Output the (X, Y) coordinate of the center of the cell containing the given text.  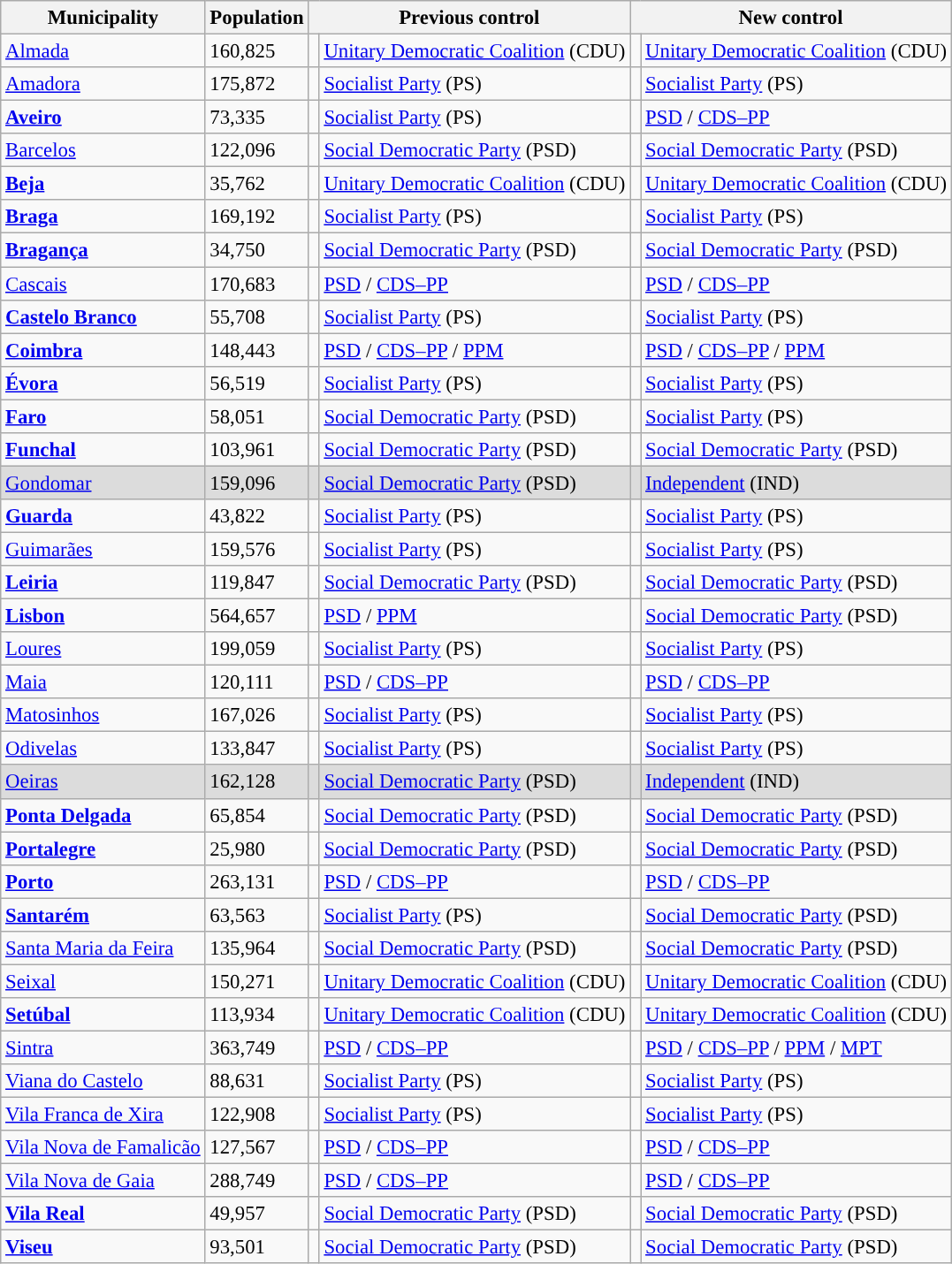
New control (791, 18)
175,872 (256, 84)
119,847 (256, 583)
Santarém (103, 915)
167,026 (256, 715)
133,847 (256, 749)
Viseu (103, 1247)
35,762 (256, 184)
169,192 (256, 217)
Odivelas (103, 749)
162,128 (256, 782)
Sintra (103, 1047)
63,563 (256, 915)
120,111 (256, 682)
127,567 (256, 1147)
122,096 (256, 150)
113,934 (256, 1015)
Vila Franca de Xira (103, 1115)
Gondomar (103, 483)
Bragança (103, 250)
Coimbra (103, 350)
Évora (103, 383)
363,749 (256, 1047)
288,749 (256, 1181)
Braga (103, 217)
Seixal (103, 981)
Barcelos (103, 150)
170,683 (256, 284)
Loures (103, 649)
Faro (103, 416)
Leiria (103, 583)
Guimarães (103, 549)
49,957 (256, 1214)
Beja (103, 184)
PSD / PPM (475, 616)
73,335 (256, 118)
34,750 (256, 250)
103,961 (256, 450)
148,443 (256, 350)
Porto (103, 881)
Setúbal (103, 1015)
Amadora (103, 84)
Cascais (103, 284)
159,096 (256, 483)
199,059 (256, 649)
Population (256, 18)
150,271 (256, 981)
160,825 (256, 51)
Castelo Branco (103, 316)
Vila Real (103, 1214)
43,822 (256, 516)
58,051 (256, 416)
25,980 (256, 849)
Viana do Castelo (103, 1081)
263,131 (256, 881)
Almada (103, 51)
Maia (103, 682)
Oeiras (103, 782)
88,631 (256, 1081)
Ponta Delgada (103, 815)
564,657 (256, 616)
Santa Maria da Feira (103, 948)
Matosinhos (103, 715)
Portalegre (103, 849)
PSD / CDS–PP / PPM / MPT (796, 1047)
Guarda (103, 516)
Aveiro (103, 118)
122,908 (256, 1115)
Lisbon (103, 616)
Vila Nova de Famalicão (103, 1147)
Funchal (103, 450)
56,519 (256, 383)
Vila Nova de Gaia (103, 1181)
93,501 (256, 1247)
159,576 (256, 549)
55,708 (256, 316)
135,964 (256, 948)
65,854 (256, 815)
Previous control (469, 18)
Municipality (103, 18)
